Search for the cell housing the specified text and yield its [X, Y] center coordinate. 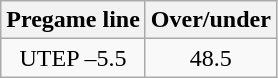
48.5 [210, 58]
Over/under [210, 20]
Pregame line [74, 20]
UTEP –5.5 [74, 58]
